Identify which cell holds the provided text, then report its (x, y) central coordinate. 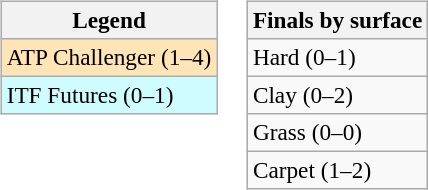
ITF Futures (0–1) (108, 95)
Grass (0–0) (337, 133)
Clay (0–2) (337, 95)
Hard (0–1) (337, 57)
Finals by surface (337, 20)
ATP Challenger (1–4) (108, 57)
Carpet (1–2) (337, 171)
Legend (108, 20)
